Identify which cell holds the provided text, then report its [X, Y] central coordinate. 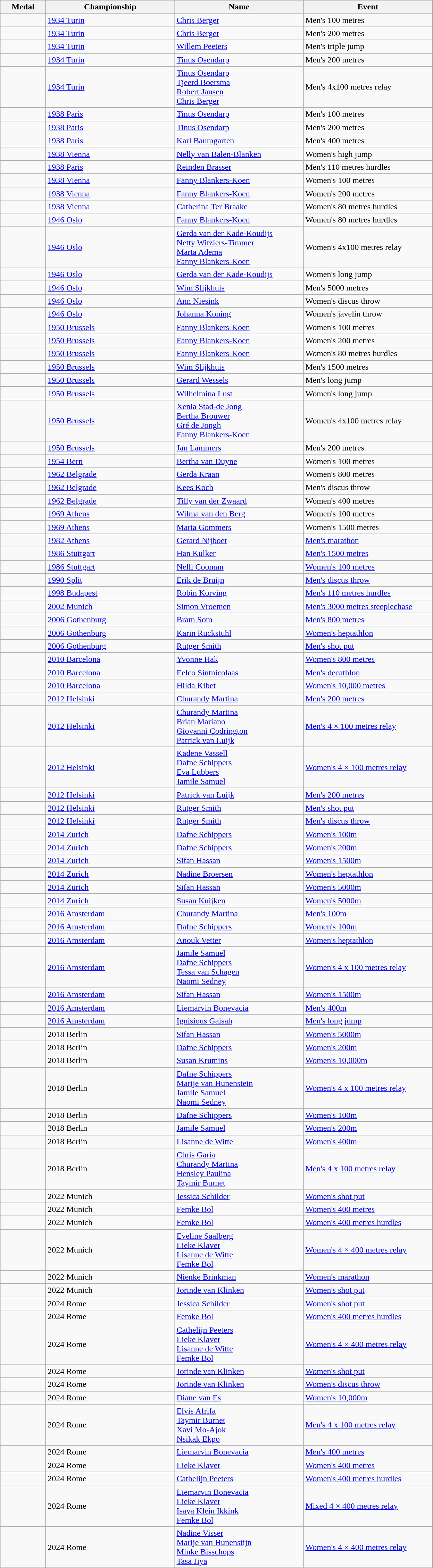
Medal [23, 7]
Men's 4 × 100 metres relay [368, 726]
Kadene VassellDafne SchippersEva LubbersJamile Samuel [239, 768]
Wilma van den Berg [239, 514]
Nienke Brinkman [239, 1277]
Catherina Ter Braake [239, 207]
Jan Lammers [239, 448]
Women's 1500 metres [368, 527]
Yvonne Hak [239, 659]
Lieke Klaver [239, 1465]
Tilly van der Zwaard [239, 501]
Elvis AfrifaTaymir BurnetXavi Mo-AjokNsikak Ekpo [239, 1425]
Kees Koch [239, 488]
Nelli Cooman [239, 567]
Women's marathon [368, 1277]
1998 Budapest [110, 593]
Simon Vroemen [239, 606]
Nadine VisserMarije van HunenstijnMinke BisschopsTasa Jiya [239, 1547]
Women's 400m [368, 1141]
Event [368, 7]
Men's 400m [368, 1008]
Men's 3000 metres steeplechase [368, 606]
Diane van Es [239, 1398]
Karin Ruckstuhl [239, 633]
Susan Kuijken [239, 900]
Men's 4x100 metres relay [368, 87]
Gerard Wessels [239, 380]
Nelly van Balen-Blanken [239, 154]
Bram Som [239, 619]
Men's triple jump [368, 47]
Women's javelin throw [368, 314]
Anouk Vetter [239, 940]
Championship [110, 7]
Erik de Bruijn [239, 580]
2002 Munich [110, 606]
Ignisious Gaisah [239, 1021]
Mixed 4 × 400 metres relay [368, 1506]
Name [239, 7]
Eveline Saalberg Lieke Klaver Lisanne de Witte Femke Bol [239, 1250]
Men's 800 metres [368, 619]
Jamile SamuelDafne SchippersTessa van SchagenNaomi Sedney [239, 968]
Karl Baumgarten [239, 141]
Cathelijn Peeters Lieke Klaver Lisanne de Witte Femke Bol [239, 1344]
Susan Krumins [239, 1061]
Robin Korving [239, 593]
Men's 100m [368, 913]
Gerard Nijboer [239, 540]
1954 Bern [110, 461]
Women's 10,000 metres [368, 686]
Maria Gommers [239, 527]
Lisanne de Witte [239, 1141]
Men's 5000 metres [368, 288]
Eelco Sintnicolaas [239, 672]
Bertha van Duyne [239, 461]
1990 Split [110, 580]
Liemarvin BonevaciaLieke KlaverIsaya Klein IkkinkFemke Bol [239, 1506]
Men's marathon [368, 540]
Women's high jump [368, 154]
Gerda Kraan [239, 474]
Men's decathlon [368, 672]
Jamile Samuel [239, 1128]
Reinden Brasser [239, 167]
Hilda Kibet [239, 686]
Patrick van Luijk [239, 795]
Johanna Koning [239, 314]
Nadine Broersen [239, 874]
Tinus OsendarpTjeerd BoersmaRobert JansenChris Berger [239, 87]
Dafne SchippersMarije van HunensteinJamile SamuelNaomi Sedney [239, 1088]
Xenia Stad-de JongBertha BrouwerGré de JonghFanny Blankers-Koen [239, 421]
1982 Athens [110, 540]
Ann Niesink [239, 301]
Willem Peeters [239, 47]
Women's 4 × 100 metres relay [368, 768]
Han Kulker [239, 554]
Wilhelmina Lust [239, 393]
Cathelijn Peeters [239, 1478]
Gerda van der Kade-KoudijsNetty Witziers-TimmerMarta AdemaFanny Blankers-Koen [239, 247]
Chris GariaChurandy MartinaHensley PaulinaTaymir Burnet [239, 1169]
Churandy MartinaBrian MarianoGiovanni CodringtonPatrick van Luijk [239, 726]
Gerda van der Kade-Koudijs [239, 275]
